Scan for the cell matching the given text and deliver its (X, Y) coordinate at center. 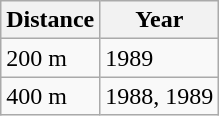
200 m (50, 58)
400 m (50, 96)
Year (160, 20)
1989 (160, 58)
Distance (50, 20)
1988, 1989 (160, 96)
